Provide the (x, y) coordinate of the cell's center where the given text is located.  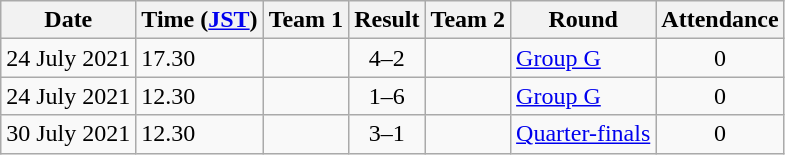
17.30 (200, 58)
1–6 (387, 96)
Result (387, 20)
4–2 (387, 58)
3–1 (387, 134)
Date (68, 20)
Round (584, 20)
Attendance (720, 20)
30 July 2021 (68, 134)
Time (JST) (200, 20)
Quarter-finals (584, 134)
Team 1 (306, 20)
Team 2 (468, 20)
